Provide the (x, y) coordinate of the cell's center where the given text is located.  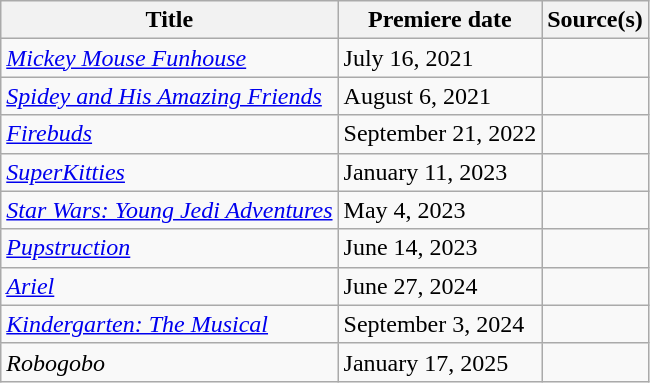
Kindergarten: The Musical (170, 324)
Star Wars: Young Jedi Adventures (170, 210)
September 3, 2024 (440, 324)
Title (170, 20)
Pupstruction (170, 248)
January 17, 2025 (440, 362)
September 21, 2022 (440, 134)
Premiere date (440, 20)
Spidey and His Amazing Friends (170, 96)
Ariel (170, 286)
Robogobo (170, 362)
August 6, 2021 (440, 96)
July 16, 2021 (440, 58)
Mickey Mouse Funhouse (170, 58)
SuperKitties (170, 172)
Firebuds (170, 134)
May 4, 2023 (440, 210)
June 14, 2023 (440, 248)
January 11, 2023 (440, 172)
June 27, 2024 (440, 286)
Source(s) (596, 20)
